Scan for the cell matching the given text and deliver its [X, Y] coordinate at center. 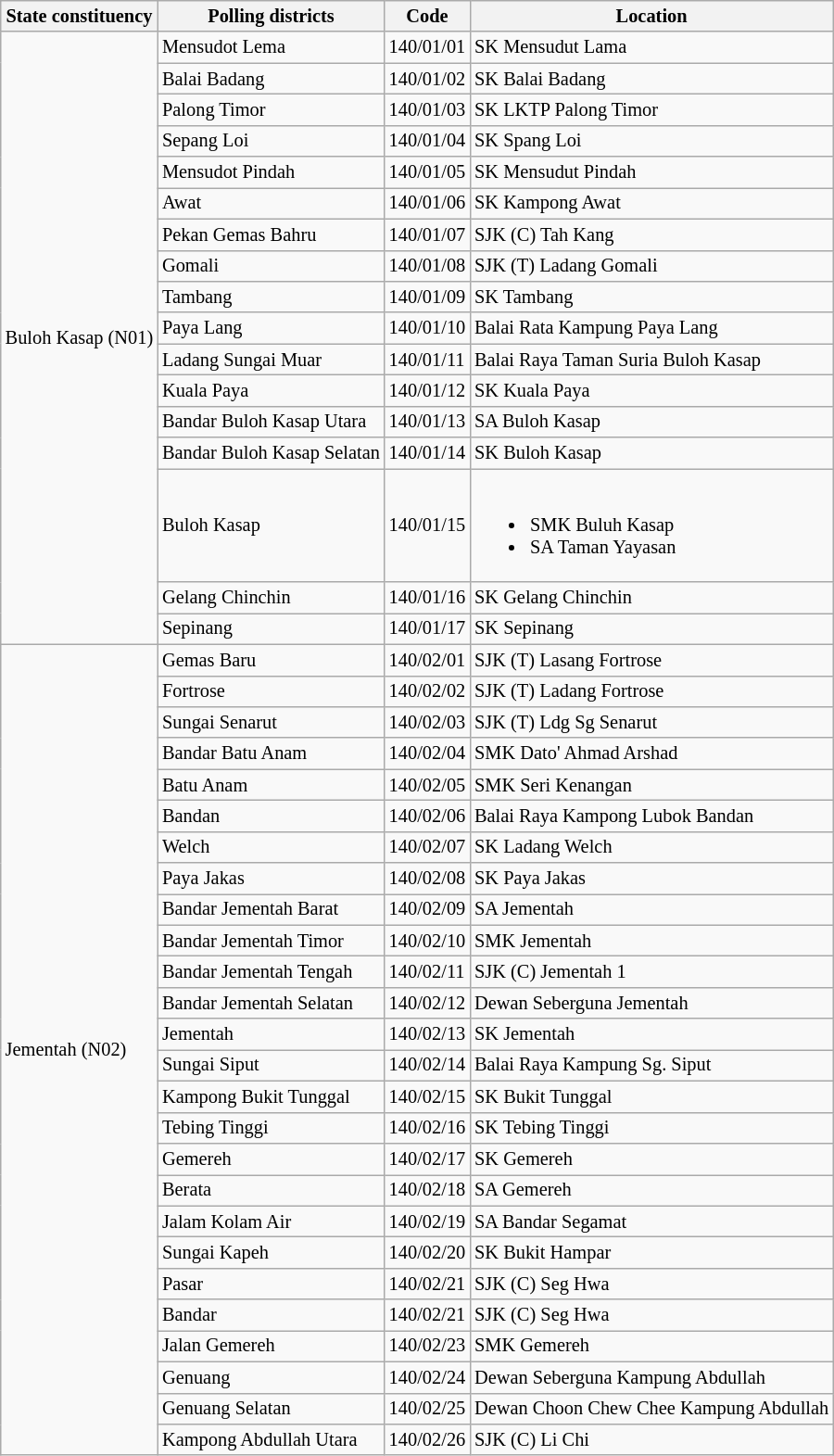
Batu Anam [271, 785]
SA Jementah [651, 909]
Gelang Chinchin [271, 598]
140/01/08 [427, 266]
Pekan Gemas Bahru [271, 234]
Balai Badang [271, 79]
SA Gemereh [651, 1190]
140/02/04 [427, 753]
140/01/04 [427, 141]
Bandar Batu Anam [271, 753]
SMK Seri Kenangan [651, 785]
140/01/07 [427, 234]
SK Paya Jakas [651, 879]
Jalan Gemereh [271, 1346]
SJK (T) Ldg Sg Senarut [651, 722]
Bandar Jementah Barat [271, 909]
SJK (C) Jementah 1 [651, 972]
Code [427, 16]
SK Balai Badang [651, 79]
140/02/14 [427, 1065]
140/01/09 [427, 297]
Mensudot Pindah [271, 172]
SK Tambang [651, 297]
Bandar Jementah Timor [271, 941]
Jementah [271, 1034]
140/02/18 [427, 1190]
Pasar [271, 1284]
140/02/12 [427, 1003]
140/01/14 [427, 453]
SK Spang Loi [651, 141]
140/01/12 [427, 390]
140/01/01 [427, 47]
Sepang Loi [271, 141]
Bandar Buloh Kasap Utara [271, 422]
Genuang Selatan [271, 1409]
SK Bukit Hampar [651, 1252]
SA Buloh Kasap [651, 422]
Bandan [271, 816]
140/02/05 [427, 785]
Buloh Kasap [271, 525]
140/02/02 [427, 691]
140/01/17 [427, 628]
140/02/15 [427, 1096]
Fortrose [271, 691]
140/02/09 [427, 909]
SMK Buluh KasapSA Taman Yayasan [651, 525]
SJK (T) Ladang Gomali [651, 266]
140/01/11 [427, 360]
Bandar Jementah Tengah [271, 972]
Dewan Choon Chew Chee Kampung Abdullah [651, 1409]
Sungai Siput [271, 1065]
140/01/05 [427, 172]
SK Bukit Tunggal [651, 1096]
140/02/17 [427, 1158]
Balai Raya Kampung Sg. Siput [651, 1065]
140/01/02 [427, 79]
Berata [271, 1190]
140/02/25 [427, 1409]
Bandar Jementah Selatan [271, 1003]
140/02/16 [427, 1128]
SK LKTP Palong Timor [651, 109]
SK Ladang Welch [651, 847]
140/02/24 [427, 1377]
SMK Dato' Ahmad Arshad [651, 753]
140/02/06 [427, 816]
Bandar Buloh Kasap Selatan [271, 453]
Jementah (N02) [80, 1049]
Gomali [271, 266]
Balai Rata Kampung Paya Lang [651, 328]
140/02/19 [427, 1222]
Genuang [271, 1377]
SMK Gemereh [651, 1346]
Balai Raya Kampong Lubok Bandan [651, 816]
Jalam Kolam Air [271, 1222]
SK Mensudut Lama [651, 47]
140/01/15 [427, 525]
140/01/13 [427, 422]
Kampong Bukit Tunggal [271, 1096]
Sungai Kapeh [271, 1252]
140/02/11 [427, 972]
140/02/26 [427, 1439]
140/02/23 [427, 1346]
SK Tebing Tinggi [651, 1128]
Paya Lang [271, 328]
SK Sepinang [651, 628]
State constituency [80, 16]
Sepinang [271, 628]
140/02/07 [427, 847]
Location [651, 16]
Dewan Seberguna Kampung Abdullah [651, 1377]
Tebing Tinggi [271, 1128]
140/02/03 [427, 722]
Ladang Sungai Muar [271, 360]
140/01/03 [427, 109]
SJK (C) Li Chi [651, 1439]
Dewan Seberguna Jementah [651, 1003]
SK Kampong Awat [651, 203]
Polling districts [271, 16]
SMK Jementah [651, 941]
Palong Timor [271, 109]
Kampong Abdullah Utara [271, 1439]
Bandar [271, 1315]
SA Bandar Segamat [651, 1222]
140/02/13 [427, 1034]
Tambang [271, 297]
SK Buloh Kasap [651, 453]
SJK (C) Tah Kang [651, 234]
Welch [271, 847]
Gemas Baru [271, 660]
140/02/08 [427, 879]
SK Gemereh [651, 1158]
SK Gelang Chinchin [651, 598]
SK Kuala Paya [651, 390]
SK Jementah [651, 1034]
Mensudot Lema [271, 47]
140/02/10 [427, 941]
140/01/16 [427, 598]
140/02/20 [427, 1252]
SK Mensudut Pindah [651, 172]
Kuala Paya [271, 390]
Awat [271, 203]
Balai Raya Taman Suria Buloh Kasap [651, 360]
SJK (T) Lasang Fortrose [651, 660]
140/01/10 [427, 328]
SJK (T) Ladang Fortrose [651, 691]
Gemereh [271, 1158]
140/01/06 [427, 203]
Sungai Senarut [271, 722]
140/02/01 [427, 660]
Paya Jakas [271, 879]
Buloh Kasap (N01) [80, 337]
